Determine the (x, y) coordinate at the center of the cell enclosing the given text.  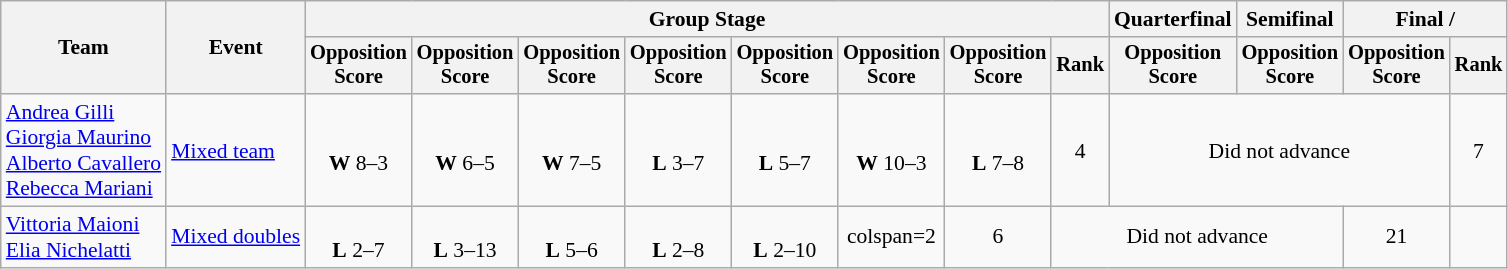
W 8–3 (358, 150)
6 (998, 238)
L 5–6 (572, 238)
L 5–7 (786, 150)
Andrea GilliGiorgia MaurinoAlberto CavalleroRebecca Mariani (84, 150)
W 7–5 (572, 150)
Event (236, 48)
Final / (1425, 19)
L 3–13 (466, 238)
L 7–8 (998, 150)
colspan=2 (892, 238)
W 6–5 (466, 150)
Quarterfinal (1173, 19)
L 2–10 (786, 238)
L 2–8 (678, 238)
4 (1080, 150)
W 10–3 (892, 150)
Mixed team (236, 150)
Mixed doubles (236, 238)
Group Stage (707, 19)
L 2–7 (358, 238)
21 (1396, 238)
Team (84, 48)
Vittoria MaioniElia Nichelatti (84, 238)
L 3–7 (678, 150)
7 (1479, 150)
Semifinal (1290, 19)
